Capture the cell that displays the provided text and extract its (x, y) central coordinate. 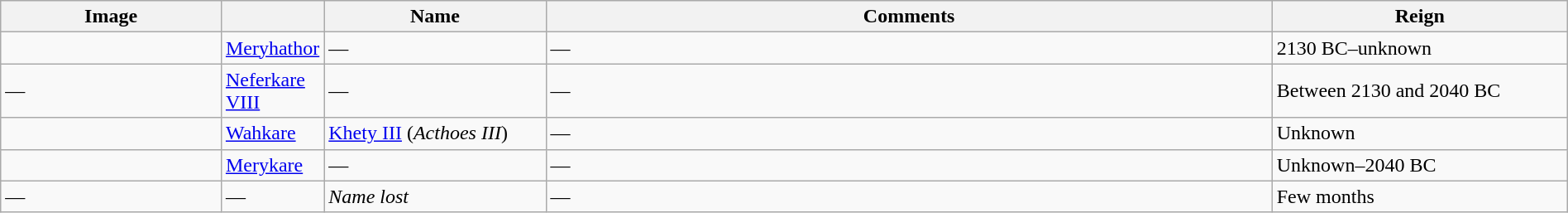
Unknown–2040 BC (1419, 165)
Unknown (1419, 133)
Image (111, 17)
Between 2130 and 2040 BC (1419, 91)
Meryhathor (272, 48)
Khety III (Acthoes III) (435, 133)
Neferkare VIII (272, 91)
Reign (1419, 17)
Wahkare (272, 133)
Name (435, 17)
2130 BC–unknown (1419, 48)
Merykare (272, 165)
Few months (1419, 196)
Comments (909, 17)
Name lost (435, 196)
